Pinpoint the cell where the given text exists, returning its (X, Y) midpoint coordinate. 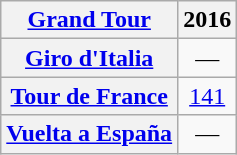
2016 (208, 20)
Vuelta a España (90, 134)
Tour de France (90, 96)
Grand Tour (90, 20)
141 (208, 96)
Giro d'Italia (90, 58)
